Provide the [X, Y] coordinate of the cell's center where the given text is located.  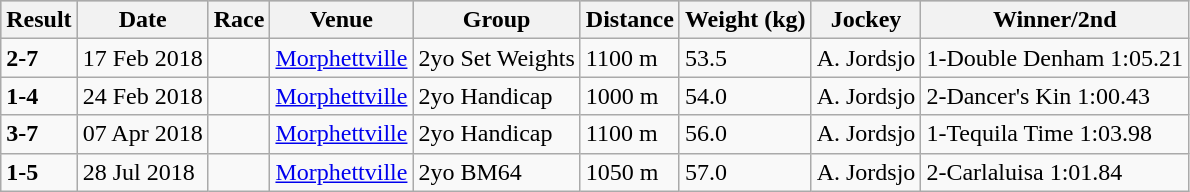
54.0 [745, 96]
2-Dancer's Kin 1:00.43 [1055, 96]
Jockey [866, 20]
2yo BM64 [496, 172]
1000 m [630, 96]
2-7 [39, 58]
28 Jul 2018 [142, 172]
56.0 [745, 134]
57.0 [745, 172]
53.5 [745, 58]
1050 m [630, 172]
2-Carlaluisa 1:01.84 [1055, 172]
Weight (kg) [745, 20]
07 Apr 2018 [142, 134]
1-4 [39, 96]
Venue [342, 20]
Date [142, 20]
Group [496, 20]
1-5 [39, 172]
24 Feb 2018 [142, 96]
Race [239, 20]
3-7 [39, 134]
17 Feb 2018 [142, 58]
1-Tequila Time 1:03.98 [1055, 134]
Distance [630, 20]
Result [39, 20]
1-Double Denham 1:05.21 [1055, 58]
2yo Set Weights [496, 58]
Winner/2nd [1055, 20]
